Provide the [x, y] coordinate of the cell's center where the given text is located.  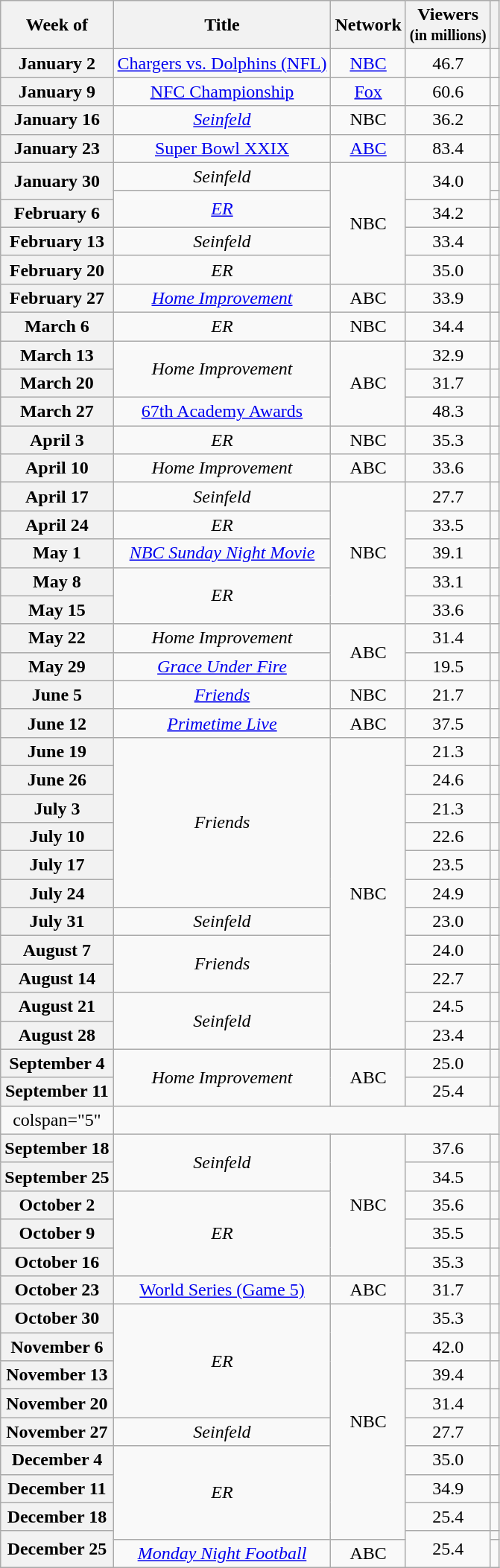
March 27 [57, 412]
June 12 [57, 723]
October 23 [57, 1290]
February 20 [57, 270]
23.4 [448, 1035]
April 24 [57, 525]
Fox [368, 92]
May 8 [57, 581]
February 27 [57, 298]
September 18 [57, 1148]
Monday Night Football [222, 1553]
September 25 [57, 1176]
December 18 [57, 1517]
April 17 [57, 497]
May 22 [57, 638]
NBC Sunday Night Movie [222, 553]
24.9 [448, 893]
35.5 [448, 1233]
July 10 [57, 837]
33.9 [448, 298]
33.5 [448, 525]
November 6 [57, 1347]
June 19 [57, 751]
August 28 [57, 1035]
February 13 [57, 241]
23.0 [448, 922]
83.4 [448, 148]
February 6 [57, 213]
July 31 [57, 922]
36.2 [448, 120]
Grace Under Fire [222, 666]
24.5 [448, 1007]
May 29 [57, 666]
42.0 [448, 1347]
Super Bowl XXIX [222, 148]
April 3 [57, 440]
January 16 [57, 120]
August 21 [57, 1007]
September 4 [57, 1063]
39.1 [448, 553]
Network [368, 25]
Title [222, 25]
June 5 [57, 695]
46.7 [448, 63]
67th Academy Awards [222, 412]
60.6 [448, 92]
21.7 [448, 695]
October 16 [57, 1262]
24.0 [448, 950]
October 30 [57, 1319]
34.2 [448, 213]
34.4 [448, 326]
September 11 [57, 1091]
December 4 [57, 1460]
colspan="5" [57, 1120]
December 11 [57, 1488]
January 9 [57, 92]
October 9 [57, 1233]
March 13 [57, 355]
24.6 [448, 780]
January 23 [57, 148]
May 15 [57, 610]
January 2 [57, 63]
July 24 [57, 893]
32.9 [448, 355]
April 10 [57, 468]
Primetime Live [222, 723]
November 20 [57, 1403]
35.6 [448, 1205]
33.1 [448, 581]
33.4 [448, 241]
34.0 [448, 180]
25.0 [448, 1063]
December 25 [57, 1549]
19.5 [448, 666]
March 20 [57, 383]
Viewers(in millions) [448, 25]
34.9 [448, 1488]
22.6 [448, 837]
January 30 [57, 180]
23.5 [448, 865]
48.3 [448, 412]
World Series (Game 5) [222, 1290]
22.7 [448, 978]
July 17 [57, 865]
August 14 [57, 978]
Chargers vs. Dolphins (NFL) [222, 63]
Week of [57, 25]
May 1 [57, 553]
37.6 [448, 1148]
NFC Championship [222, 92]
August 7 [57, 950]
July 3 [57, 808]
November 27 [57, 1432]
March 6 [57, 326]
34.5 [448, 1176]
37.5 [448, 723]
November 13 [57, 1375]
39.4 [448, 1375]
June 26 [57, 780]
October 2 [57, 1205]
